Extract the [x, y] coordinate from the center of the cell holding the provided text.  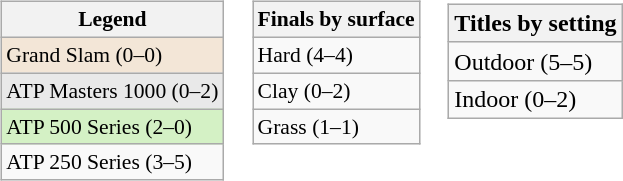
ATP Masters 1000 (0–2) [112, 91]
Indoor (0–2) [536, 99]
Grand Slam (0–0) [112, 55]
Titles by setting [536, 23]
ATP 250 Series (3–5) [112, 162]
Outdoor (5–5) [536, 61]
ATP 500 Series (2–0) [112, 127]
Finals by surface [336, 20]
Clay (0–2) [336, 91]
Grass (1–1) [336, 127]
Legend [112, 20]
Hard (4–4) [336, 55]
